From the cell containing the given text, extract its center point as [x, y] coordinate. 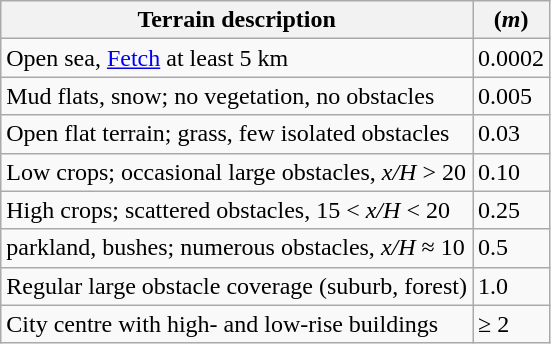
0.03 [512, 134]
Open sea, Fetch at least 5 km [237, 58]
0.10 [512, 172]
0.0002 [512, 58]
0.25 [512, 210]
Mud flats, snow; no vegetation, no obstacles [237, 96]
High crops; scattered obstacles, 15 < x/H < 20 [237, 210]
Open flat terrain; grass, few isolated obstacles [237, 134]
(m) [512, 20]
City centre with high- and low-rise buildings [237, 324]
Terrain description [237, 20]
parkland, bushes; numerous obstacles, x/H ≈ 10 [237, 248]
≥ 2 [512, 324]
Regular large obstacle coverage (suburb, forest) [237, 286]
1.0 [512, 286]
Low crops; occasional large obstacles, x/H > 20 [237, 172]
0.005 [512, 96]
0.5 [512, 248]
